Locate the cell with the specified text and output its [X, Y] center coordinate. 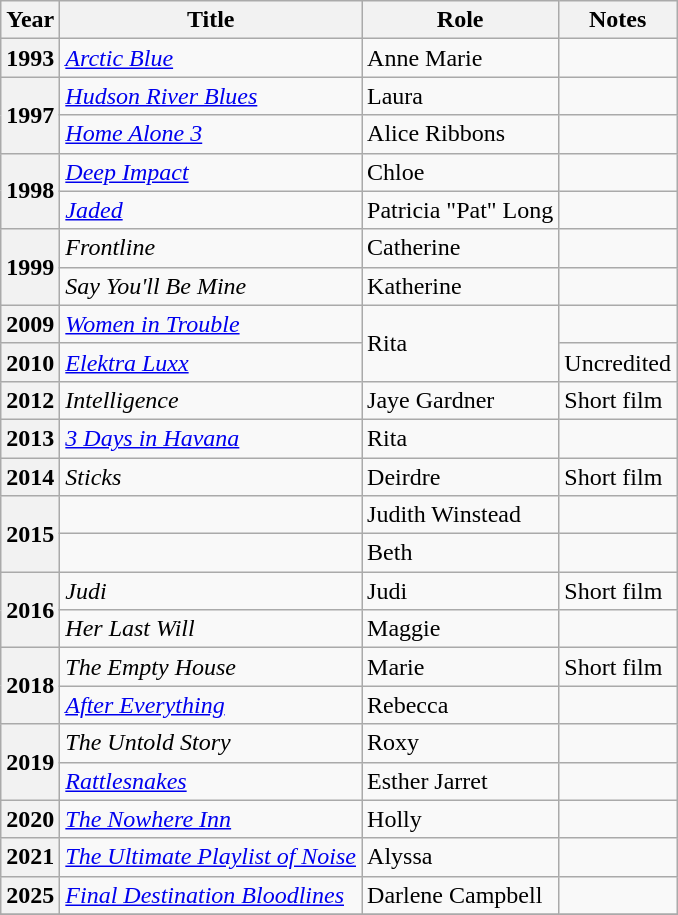
Notes [618, 20]
2013 [30, 438]
1998 [30, 191]
2025 [30, 895]
Hudson River Blues [211, 96]
The Empty House [211, 667]
Year [30, 20]
1993 [30, 58]
Title [211, 20]
Katherine [460, 286]
Her Last Will [211, 629]
2021 [30, 857]
2019 [30, 762]
Frontline [211, 248]
Jaded [211, 210]
Chloe [460, 172]
The Ultimate Playlist of Noise [211, 857]
Beth [460, 553]
3 Days in Havana [211, 438]
Marie [460, 667]
Judith Winstead [460, 515]
2018 [30, 686]
2009 [30, 324]
2015 [30, 534]
Holly [460, 819]
The Untold Story [211, 743]
2012 [30, 400]
Maggie [460, 629]
Anne Marie [460, 58]
Alyssa [460, 857]
The Nowhere Inn [211, 819]
2014 [30, 477]
Deep Impact [211, 172]
Arctic Blue [211, 58]
Say You'll Be Mine [211, 286]
Final Destination Bloodlines [211, 895]
Elektra Luxx [211, 362]
Laura [460, 96]
Women in Trouble [211, 324]
1997 [30, 115]
2010 [30, 362]
Sticks [211, 477]
1999 [30, 267]
Role [460, 20]
Roxy [460, 743]
Esther Jarret [460, 781]
After Everything [211, 705]
Deirdre [460, 477]
Rebecca [460, 705]
Patricia "Pat" Long [460, 210]
2016 [30, 610]
Catherine [460, 248]
Intelligence [211, 400]
Alice Ribbons [460, 134]
Uncredited [618, 362]
2020 [30, 819]
Jaye Gardner [460, 400]
Home Alone 3 [211, 134]
Rattlesnakes [211, 781]
Darlene Campbell [460, 895]
